Identify which cell holds the provided text, then report its [X, Y] central coordinate. 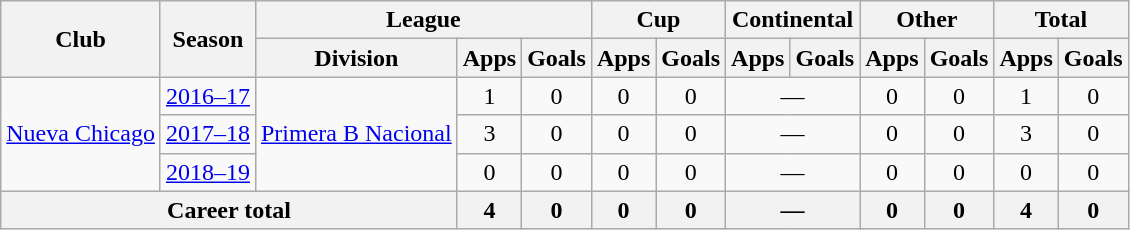
Season [208, 39]
Cup [658, 20]
Primera B Nacional [356, 134]
Total [1061, 20]
League [423, 20]
Continental [793, 20]
2018–19 [208, 172]
Division [356, 58]
Nueva Chicago [81, 134]
Career total [229, 210]
Club [81, 39]
Other [927, 20]
2016–17 [208, 96]
2017–18 [208, 134]
